Extract the (X, Y) coordinate from the center of the cell holding the provided text.  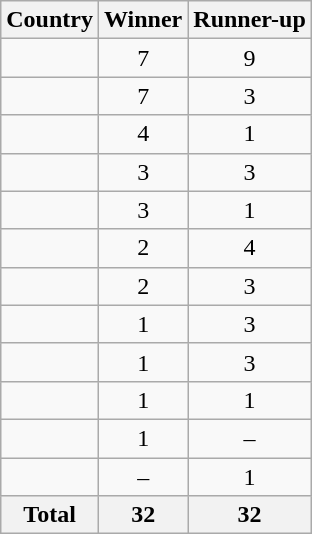
Total (50, 515)
9 (250, 58)
Winner (142, 20)
Country (50, 20)
Runner-up (250, 20)
